Return the (x, y) coordinate for the center point of the cell that contains the specified text.  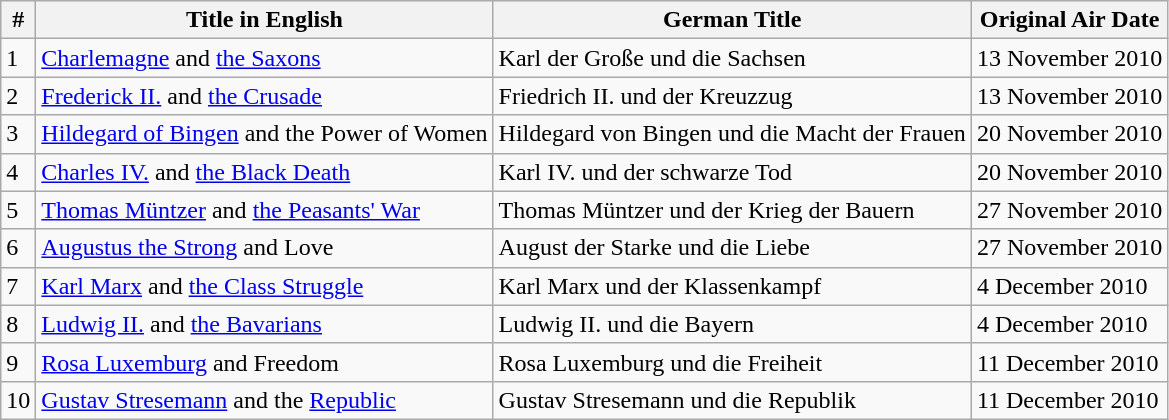
Friedrich II. und der Kreuzzug (732, 96)
5 (18, 210)
Charlemagne and the Saxons (264, 58)
Charles IV. and the Black Death (264, 172)
Karl IV. und der schwarze Tod (732, 172)
Augustus the Strong and Love (264, 248)
6 (18, 248)
Karl Marx und der Klassenkampf (732, 286)
German Title (732, 20)
Ludwig II. und die Bayern (732, 324)
Karl der Große und die Sachsen (732, 58)
Thomas Müntzer and the Peasants' War (264, 210)
Thomas Müntzer und der Krieg der Bauern (732, 210)
4 (18, 172)
8 (18, 324)
Hildegard von Bingen und die Macht der Frauen (732, 134)
Frederick II. and the Crusade (264, 96)
August der Starke und die Liebe (732, 248)
Gustav Stresemann and the Republic (264, 400)
# (18, 20)
2 (18, 96)
Rosa Luxemburg and Freedom (264, 362)
7 (18, 286)
3 (18, 134)
9 (18, 362)
Gustav Stresemann und die Republik (732, 400)
Karl Marx and the Class Struggle (264, 286)
Title in English (264, 20)
Rosa Luxemburg und die Freiheit (732, 362)
Ludwig II. and the Bavarians (264, 324)
Original Air Date (1069, 20)
Hildegard of Bingen and the Power of Women (264, 134)
1 (18, 58)
10 (18, 400)
